Capture the cell that displays the provided text and extract its (X, Y) central coordinate. 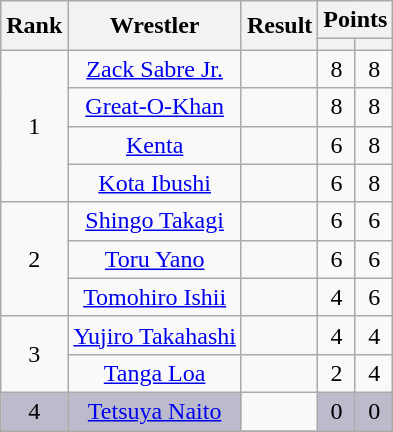
Tetsuya Naito (155, 411)
Tanga Loa (155, 373)
Tomohiro Ishii (155, 297)
Shingo Takagi (155, 221)
Rank (34, 26)
Kota Ibushi (155, 183)
Yujiro Takahashi (155, 335)
Toru Yano (155, 259)
Kenta (155, 145)
Zack Sabre Jr. (155, 69)
1 (34, 126)
Wrestler (155, 26)
Great-O-Khan (155, 107)
Points (356, 20)
3 (34, 354)
Result (279, 26)
